Find where the given text appears and provide that cell's center as [x, y] coordinate. 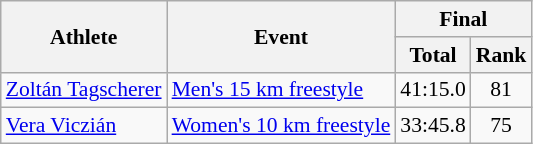
Women's 10 km freestyle [282, 126]
Rank [502, 55]
Total [432, 55]
41:15.0 [432, 90]
81 [502, 90]
Zoltán Tagscherer [84, 90]
Men's 15 km freestyle [282, 90]
Vera Viczián [84, 126]
33:45.8 [432, 126]
75 [502, 126]
Athlete [84, 36]
Final [463, 19]
Event [282, 36]
